Search for the cell housing the specified text and yield its (x, y) center coordinate. 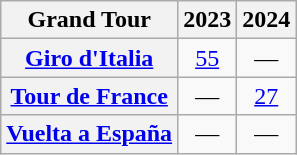
55 (208, 58)
2023 (208, 20)
Tour de France (90, 96)
27 (266, 96)
Grand Tour (90, 20)
2024 (266, 20)
Vuelta a España (90, 134)
Giro d'Italia (90, 58)
